Search for the cell housing the specified text and yield its (X, Y) center coordinate. 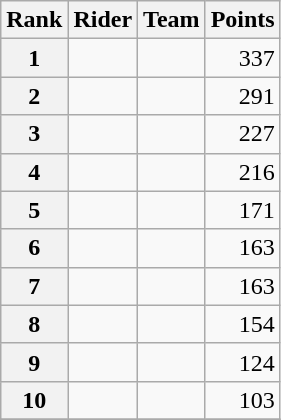
10 (34, 400)
3 (34, 134)
4 (34, 172)
291 (242, 96)
171 (242, 210)
103 (242, 400)
124 (242, 362)
6 (34, 248)
Rank (34, 20)
Points (242, 20)
1 (34, 58)
216 (242, 172)
227 (242, 134)
9 (34, 362)
7 (34, 286)
8 (34, 324)
337 (242, 58)
Team (172, 20)
154 (242, 324)
Rider (103, 20)
5 (34, 210)
2 (34, 96)
